Pinpoint the cell where the given text exists, returning its (x, y) midpoint coordinate. 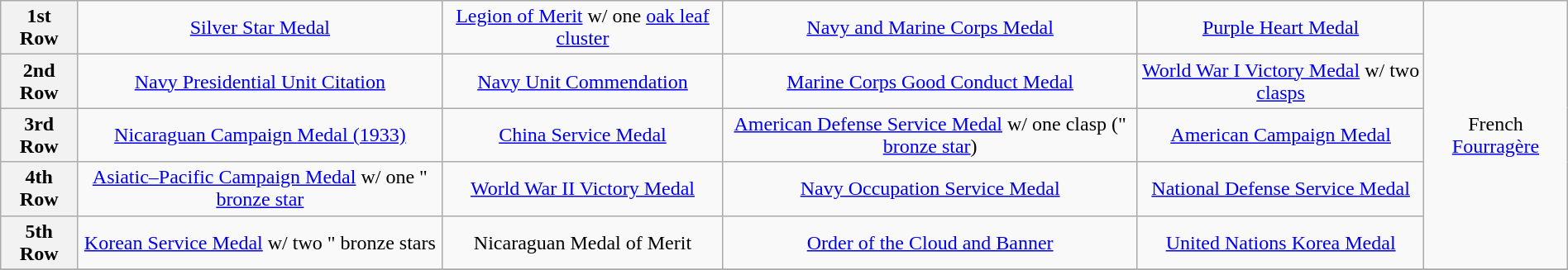
American Campaign Medal (1280, 135)
2nd Row (40, 81)
Order of the Cloud and Banner (930, 243)
Navy Presidential Unit Citation (261, 81)
Silver Star Medal (261, 28)
Purple Heart Medal (1280, 28)
Navy and Marine Corps Medal (930, 28)
1st Row (40, 28)
World War I Victory Medal w/ two clasps (1280, 81)
Asiatic–Pacific Campaign Medal w/ one " bronze star (261, 188)
American Defense Service Medal w/ one clasp (" bronze star) (930, 135)
Legion of Merit w/ one oak leaf cluster (582, 28)
Navy Unit Commendation (582, 81)
Marine Corps Good Conduct Medal (930, 81)
Nicaraguan Campaign Medal (1933) (261, 135)
World War II Victory Medal (582, 188)
United Nations Korea Medal (1280, 243)
National Defense Service Medal (1280, 188)
5th Row (40, 243)
French Fourragère (1495, 135)
4th Row (40, 188)
China Service Medal (582, 135)
Nicaraguan Medal of Merit (582, 243)
3rd Row (40, 135)
Navy Occupation Service Medal (930, 188)
Korean Service Medal w/ two " bronze stars (261, 243)
